From the cell containing the given text, extract its center point as (X, Y) coordinate. 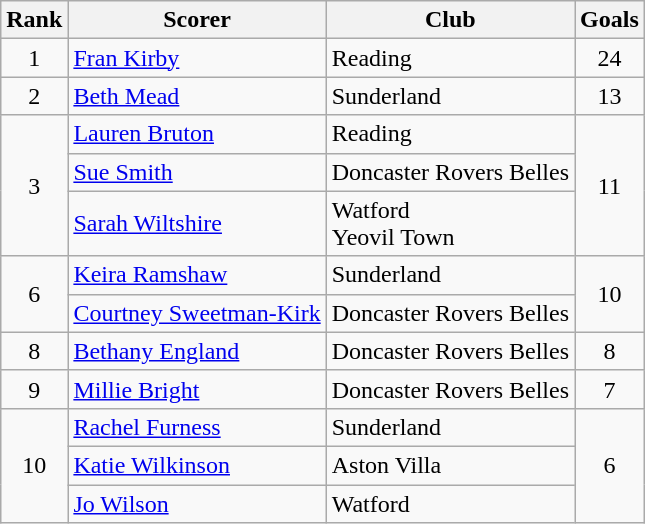
2 (34, 96)
Sue Smith (197, 172)
Millie Bright (197, 389)
Keira Ramshaw (197, 275)
Scorer (197, 20)
Lauren Bruton (197, 134)
WatfordYeovil Town (450, 224)
7 (610, 389)
Beth Mead (197, 96)
1 (34, 58)
3 (34, 186)
11 (610, 186)
Club (450, 20)
13 (610, 96)
Courtney Sweetman-Kirk (197, 313)
9 (34, 389)
Aston Villa (450, 465)
Watford (450, 503)
24 (610, 58)
Rank (34, 20)
Fran Kirby (197, 58)
Jo Wilson (197, 503)
Rachel Furness (197, 427)
Katie Wilkinson (197, 465)
Goals (610, 20)
Bethany England (197, 351)
Sarah Wiltshire (197, 224)
